Determine the [X, Y] coordinate at the center of the cell enclosing the given text.  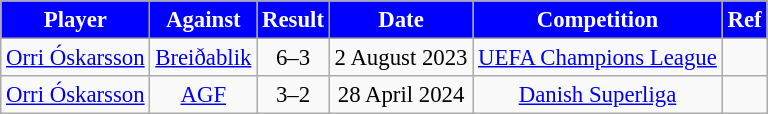
Player [76, 20]
2 August 2023 [401, 58]
Date [401, 20]
3–2 [294, 95]
Danish Superliga [598, 95]
AGF [204, 95]
Ref [744, 20]
Breiðablik [204, 58]
6–3 [294, 58]
Against [204, 20]
Competition [598, 20]
Result [294, 20]
UEFA Champions League [598, 58]
28 April 2024 [401, 95]
